Locate the cell with the specified text and output its [X, Y] center coordinate. 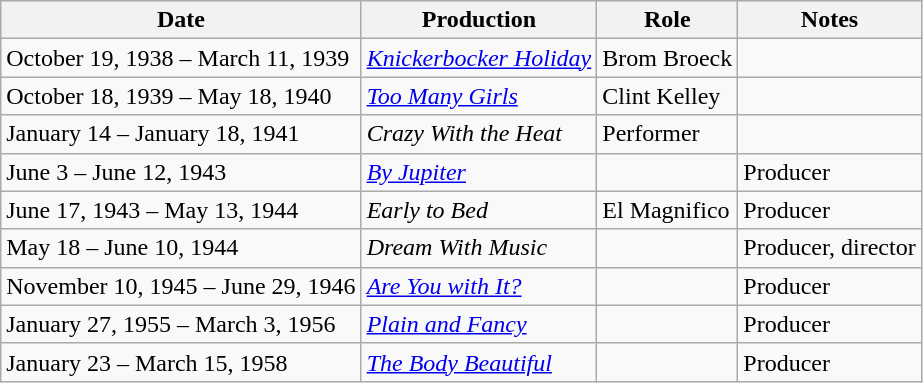
Plain and Fancy [479, 324]
Clint Kelley [668, 96]
January 27, 1955 – March 3, 1956 [181, 324]
May 18 – June 10, 1944 [181, 248]
Notes [830, 20]
Knickerbocker Holiday [479, 58]
January 14 – January 18, 1941 [181, 134]
November 10, 1945 – June 29, 1946 [181, 286]
Role [668, 20]
Date [181, 20]
Are You with It? [479, 286]
January 23 – March 15, 1958 [181, 362]
June 3 – June 12, 1943 [181, 172]
June 17, 1943 – May 13, 1944 [181, 210]
Early to Bed [479, 210]
Crazy With the Heat [479, 134]
October 18, 1939 – May 18, 1940 [181, 96]
Performer [668, 134]
Production [479, 20]
Dream With Music [479, 248]
By Jupiter [479, 172]
Too Many Girls [479, 96]
Producer, director [830, 248]
El Magnifico [668, 210]
Brom Broeck [668, 58]
October 19, 1938 – March 11, 1939 [181, 58]
The Body Beautiful [479, 362]
